Provide the [x, y] coordinate of the cell's center where the given text is located.  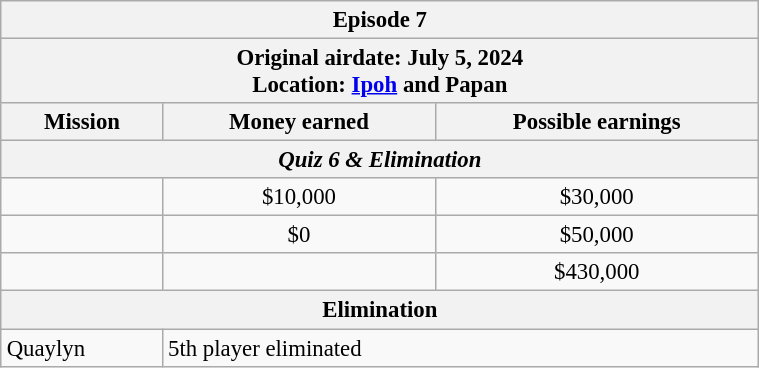
Quaylyn [82, 347]
Episode 7 [380, 20]
Possible earnings [596, 122]
Original airdate: July 5, 2024Location: Ipoh and Papan [380, 70]
Mission [82, 122]
$430,000 [596, 272]
Quiz 6 & Elimination [380, 160]
$50,000 [596, 235]
$30,000 [596, 197]
$0 [299, 235]
Elimination [380, 310]
5th player eliminated [461, 347]
$10,000 [299, 197]
Money earned [299, 122]
